Capture the cell that displays the provided text and extract its (X, Y) central coordinate. 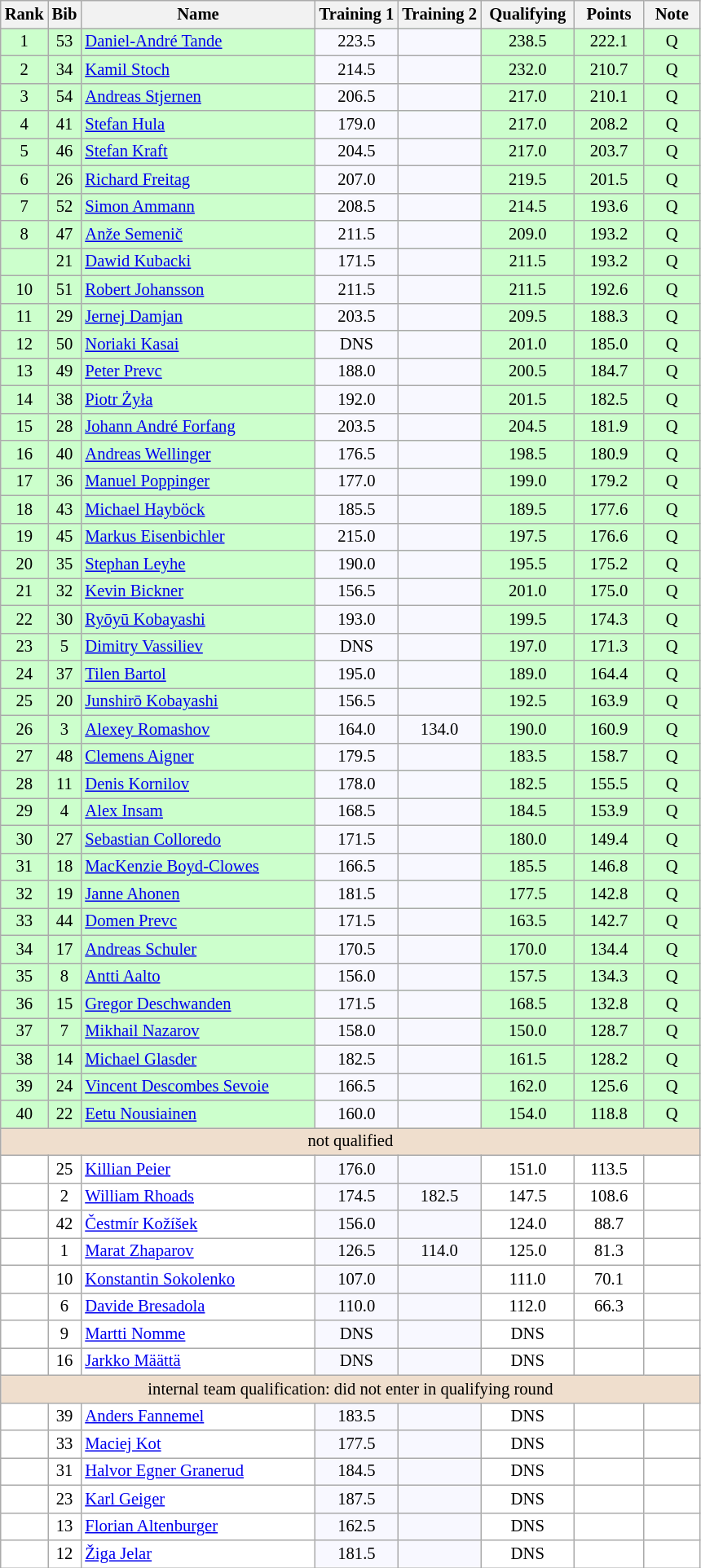
51 (65, 289)
197.5 (528, 537)
Čestmír Kožíšek (197, 1224)
Dimitry Vassiliev (197, 647)
158.0 (357, 1031)
164.4 (610, 674)
174.5 (357, 1197)
Anže Semenič (197, 234)
180.0 (528, 839)
Florian Altenburger (197, 1526)
Kevin Bickner (197, 591)
Jarkko Määttä (197, 1361)
164.0 (357, 729)
195.0 (357, 674)
162.0 (528, 1087)
48 (65, 757)
Tilen Bartol (197, 674)
66.3 (610, 1307)
Ryōyū Kobayashi (197, 619)
177.0 (357, 481)
Piotr Żyła (197, 399)
171.3 (610, 647)
Konstantin Sokolenko (197, 1279)
199.5 (528, 619)
Michael Glasder (197, 1059)
134.4 (610, 949)
219.5 (528, 179)
52 (65, 207)
197.0 (528, 647)
189.0 (528, 674)
199.0 (528, 481)
222.1 (610, 42)
176.5 (357, 454)
185.0 (610, 345)
internal team qualification: did not enter in qualifying round (350, 1389)
108.6 (610, 1197)
81.3 (610, 1251)
Davide Bresadola (197, 1307)
Daniel-André Tande (197, 42)
Manuel Poppinger (197, 481)
Alexey Romashov (197, 729)
Dawid Kubacki (197, 261)
210.1 (610, 97)
47 (65, 234)
158.7 (610, 757)
50 (65, 345)
110.0 (357, 1307)
142.8 (610, 894)
128.2 (610, 1059)
46 (65, 152)
Mikhail Nazarov (197, 1031)
Gregor Deschwanden (197, 1004)
178.0 (357, 784)
Rank (24, 14)
208.5 (357, 207)
Training 2 (439, 14)
Bib (65, 14)
192.6 (610, 289)
128.7 (610, 1031)
49 (65, 371)
180.9 (610, 454)
111.0 (528, 1279)
150.0 (528, 1031)
163.5 (528, 921)
160.9 (610, 729)
Stefan Kraft (197, 152)
175.0 (610, 591)
88.7 (610, 1224)
200.5 (528, 371)
176.6 (610, 537)
192.0 (357, 399)
157.5 (528, 977)
187.5 (357, 1499)
41 (65, 125)
Anders Fannemel (197, 1416)
Stephan Leyhe (197, 564)
Noriaki Kasai (197, 345)
153.9 (610, 811)
193.0 (357, 619)
Alex Insam (197, 811)
Johann André Forfang (197, 427)
223.5 (357, 42)
126.5 (357, 1251)
Martti Nomme (197, 1333)
215.0 (357, 537)
Richard Freitag (197, 179)
155.5 (610, 784)
Markus Eisenbichler (197, 537)
179.2 (610, 481)
Halvor Egner Granerud (197, 1471)
Andreas Stjernen (197, 97)
Karl Geiger (197, 1499)
Jernej Damjan (197, 317)
210.7 (610, 69)
53 (65, 42)
Points (610, 14)
188.3 (610, 317)
Eetu Nousiainen (197, 1113)
151.0 (528, 1169)
188.0 (357, 371)
203.7 (610, 152)
Stefan Hula (197, 125)
Junshirō Kobayashi (197, 701)
134.0 (439, 729)
238.5 (528, 42)
Vincent Descombes Sevoie (197, 1087)
163.9 (610, 701)
208.2 (610, 125)
Michael Hayböck (197, 509)
181.9 (610, 427)
Peter Prevc (197, 371)
Name (197, 14)
45 (65, 537)
MacKenzie Boyd-Clowes (197, 867)
209.0 (528, 234)
125.6 (610, 1087)
Domen Prevc (197, 921)
184.7 (610, 371)
149.4 (610, 839)
174.3 (610, 619)
Clemens Aigner (197, 757)
William Rhoads (197, 1197)
107.0 (357, 1279)
113.5 (610, 1169)
132.8 (610, 1004)
Simon Ammann (197, 207)
Antti Aalto (197, 977)
9 (65, 1333)
118.8 (610, 1113)
195.5 (528, 564)
Žiga Jelar (197, 1553)
54 (65, 97)
146.8 (610, 867)
Denis Kornilov (197, 784)
Robert Johansson (197, 289)
160.0 (357, 1113)
147.5 (528, 1197)
Note (672, 14)
176.0 (357, 1169)
42 (65, 1224)
198.5 (528, 454)
Marat Zhaparov (197, 1251)
193.6 (610, 207)
44 (65, 921)
Killian Peier (197, 1169)
114.0 (439, 1251)
154.0 (528, 1113)
43 (65, 509)
232.0 (528, 69)
134.3 (610, 977)
112.0 (528, 1307)
Sebastian Colloredo (197, 839)
not qualified (350, 1141)
162.5 (357, 1526)
Kamil Stoch (197, 69)
170.0 (528, 949)
Maciej Kot (197, 1444)
179.0 (357, 125)
142.7 (610, 921)
170.5 (357, 949)
125.0 (528, 1251)
124.0 (528, 1224)
Andreas Wellinger (197, 454)
161.5 (528, 1059)
192.5 (528, 701)
179.5 (357, 757)
177.6 (610, 509)
Janne Ahonen (197, 894)
70.1 (610, 1279)
Andreas Schuler (197, 949)
189.5 (528, 509)
207.0 (357, 179)
206.5 (357, 97)
Qualifying (528, 14)
Training 1 (357, 14)
175.2 (610, 564)
209.5 (528, 317)
